Capture the cell that displays the provided text and extract its [x, y] central coordinate. 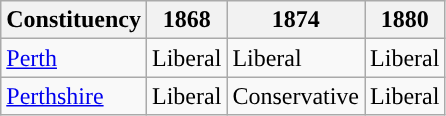
1874 [296, 20]
Constituency [74, 20]
Perth [74, 58]
1880 [405, 20]
Conservative [296, 96]
1868 [186, 20]
Perthshire [74, 96]
